Locate the cell with the specified text and output its (x, y) center coordinate. 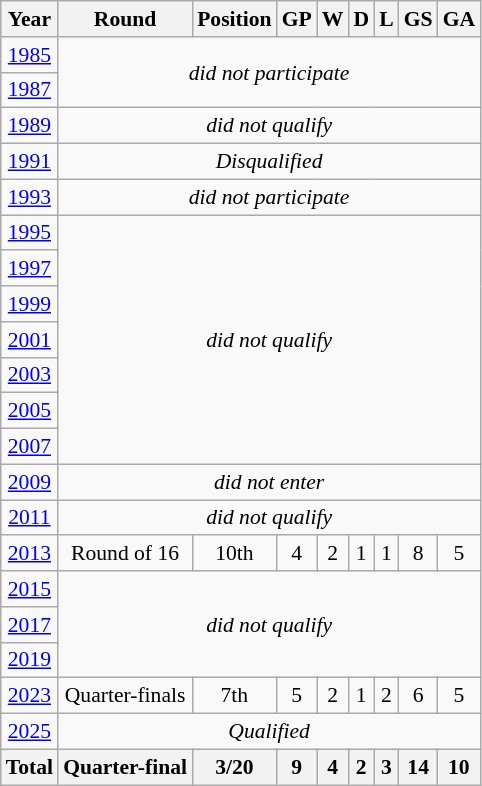
8 (418, 554)
10 (460, 767)
7th (234, 696)
14 (418, 767)
Qualified (269, 732)
3/20 (234, 767)
10th (234, 554)
2009 (30, 482)
Disqualified (269, 162)
2013 (30, 554)
GA (460, 19)
6 (418, 696)
Year (30, 19)
1985 (30, 55)
2025 (30, 732)
2015 (30, 589)
2011 (30, 518)
2003 (30, 375)
1999 (30, 304)
Position (234, 19)
1995 (30, 233)
Total (30, 767)
2007 (30, 447)
1993 (30, 197)
did not enter (269, 482)
Quarter-finals (125, 696)
Quarter-final (125, 767)
1991 (30, 162)
2005 (30, 411)
1997 (30, 269)
3 (386, 767)
Round of 16 (125, 554)
1989 (30, 126)
9 (297, 767)
W (333, 19)
Round (125, 19)
GP (297, 19)
L (386, 19)
2017 (30, 625)
GS (418, 19)
2019 (30, 660)
2023 (30, 696)
1987 (30, 90)
D (361, 19)
2001 (30, 340)
